Provide the (x, y) coordinate of the cell's center where the given text is located.  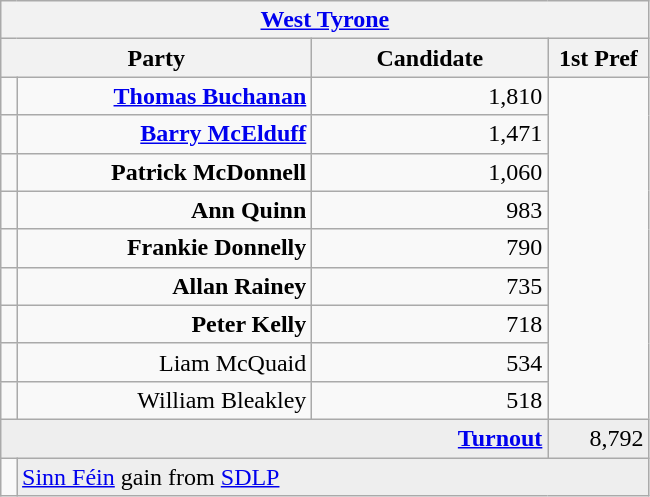
735 (430, 286)
Liam McQuaid (164, 362)
518 (430, 400)
Turnout (274, 438)
1st Pref (598, 58)
Candidate (430, 58)
1,060 (430, 172)
Allan Rainey (164, 286)
790 (430, 248)
718 (430, 324)
Sinn Féin gain from SDLP (333, 477)
983 (430, 210)
1,471 (430, 134)
Party (156, 58)
William Bleakley (164, 400)
West Tyrone (325, 20)
Ann Quinn (164, 210)
Barry McElduff (164, 134)
Thomas Buchanan (164, 96)
8,792 (598, 438)
Frankie Donnelly (164, 248)
Peter Kelly (164, 324)
1,810 (430, 96)
Patrick McDonnell (164, 172)
534 (430, 362)
